Locate the cell with the specified text and output its (x, y) center coordinate. 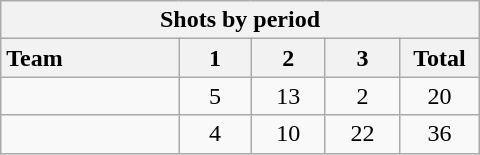
10 (288, 134)
Team (90, 58)
Shots by period (240, 20)
Total (440, 58)
1 (215, 58)
4 (215, 134)
36 (440, 134)
13 (288, 96)
5 (215, 96)
3 (362, 58)
22 (362, 134)
20 (440, 96)
